Capture the cell that displays the provided text and extract its [x, y] central coordinate. 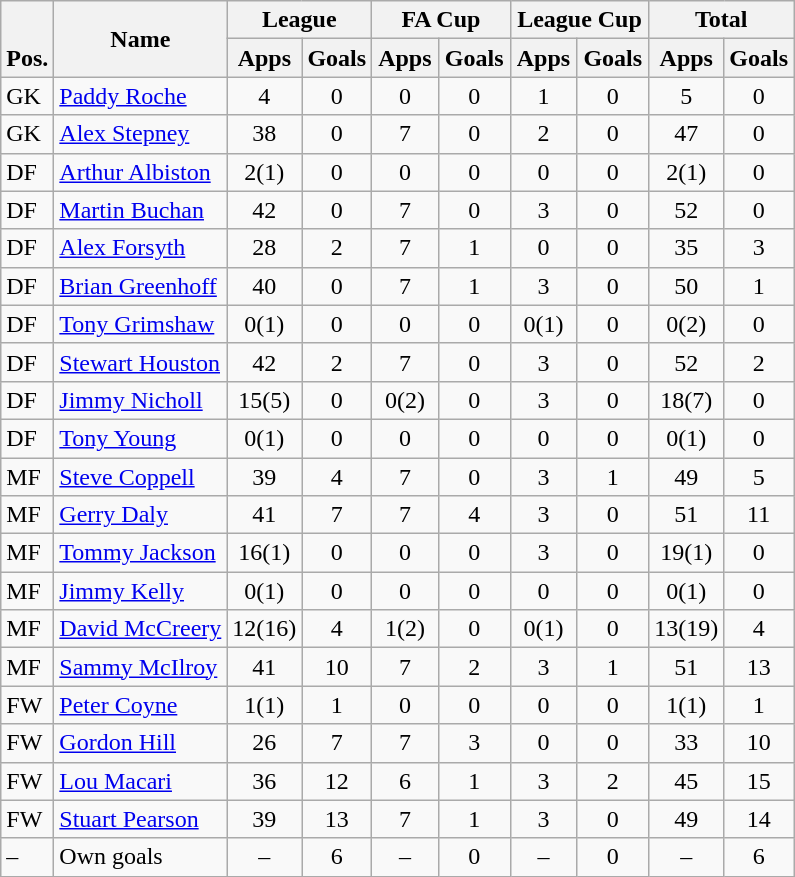
Jimmy Kelly [140, 591]
14 [759, 819]
16(1) [264, 553]
Jimmy Nicholl [140, 400]
Stewart Houston [140, 362]
28 [264, 248]
Peter Coyne [140, 705]
15 [759, 781]
Tony Grimshaw [140, 324]
Stuart Pearson [140, 819]
13(19) [686, 629]
Arthur Albiston [140, 172]
Gordon Hill [140, 743]
11 [759, 515]
Gerry Daly [140, 515]
15(5) [264, 400]
Alex Forsyth [140, 248]
18(7) [686, 400]
Lou Macari [140, 781]
Name [140, 39]
Own goals [140, 857]
Martin Buchan [140, 210]
36 [264, 781]
12(16) [264, 629]
45 [686, 781]
19(1) [686, 553]
12 [337, 781]
Alex Stepney [140, 134]
Brian Greenhoff [140, 286]
Pos. [28, 39]
League Cup [580, 20]
35 [686, 248]
Total [722, 20]
33 [686, 743]
Paddy Roche [140, 96]
Steve Coppell [140, 477]
League [300, 20]
26 [264, 743]
FA Cup [442, 20]
Tony Young [140, 438]
50 [686, 286]
47 [686, 134]
1(2) [406, 629]
Tommy Jackson [140, 553]
40 [264, 286]
38 [264, 134]
David McCreery [140, 629]
Sammy McIlroy [140, 667]
